Determine the (x, y) coordinate at the center of the cell enclosing the given text.  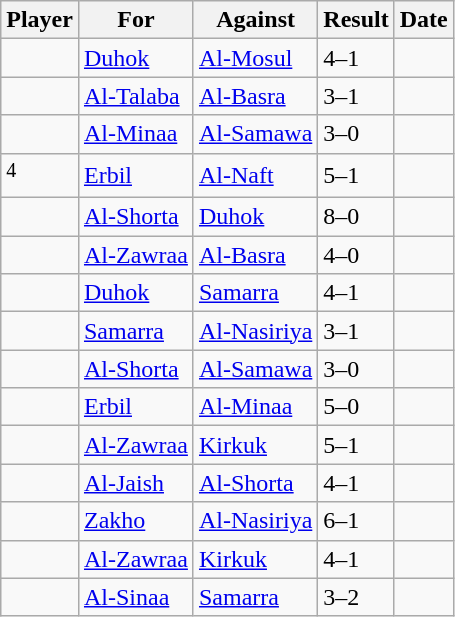
Date (424, 20)
Against (255, 20)
4–0 (356, 255)
Zakho (136, 521)
6–1 (356, 521)
Result (356, 20)
Al-Mosul (255, 58)
Al-Naft (255, 176)
Al-Talaba (136, 96)
For (136, 20)
Al-Jaish (136, 483)
Player (40, 20)
5–0 (356, 407)
Al-Sinaa (136, 597)
3–2 (356, 597)
8–0 (356, 217)
4 (40, 176)
